Extract the [x, y] coordinate from the center of the cell holding the provided text.  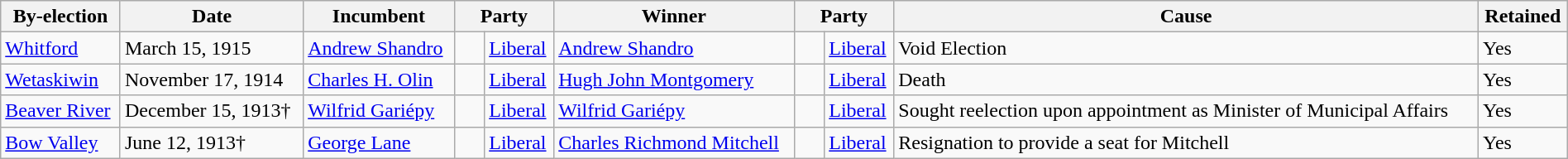
Death [1186, 79]
December 15, 1913† [212, 111]
Wetaskiwin [61, 79]
Bow Valley [61, 142]
Date [212, 17]
Void Election [1186, 48]
Beaver River [61, 111]
March 15, 1915 [212, 48]
November 17, 1914 [212, 79]
Charles Richmond Mitchell [674, 142]
June 12, 1913† [212, 142]
By-election [61, 17]
Incumbent [379, 17]
Cause [1186, 17]
Charles H. Olin [379, 79]
Retained [1523, 17]
Sought reelection upon appointment as Minister of Municipal Affairs [1186, 111]
Whitford [61, 48]
Resignation to provide a seat for Mitchell [1186, 142]
George Lane [379, 142]
Hugh John Montgomery [674, 79]
Winner [674, 17]
